Search for the cell housing the specified text and yield its (X, Y) center coordinate. 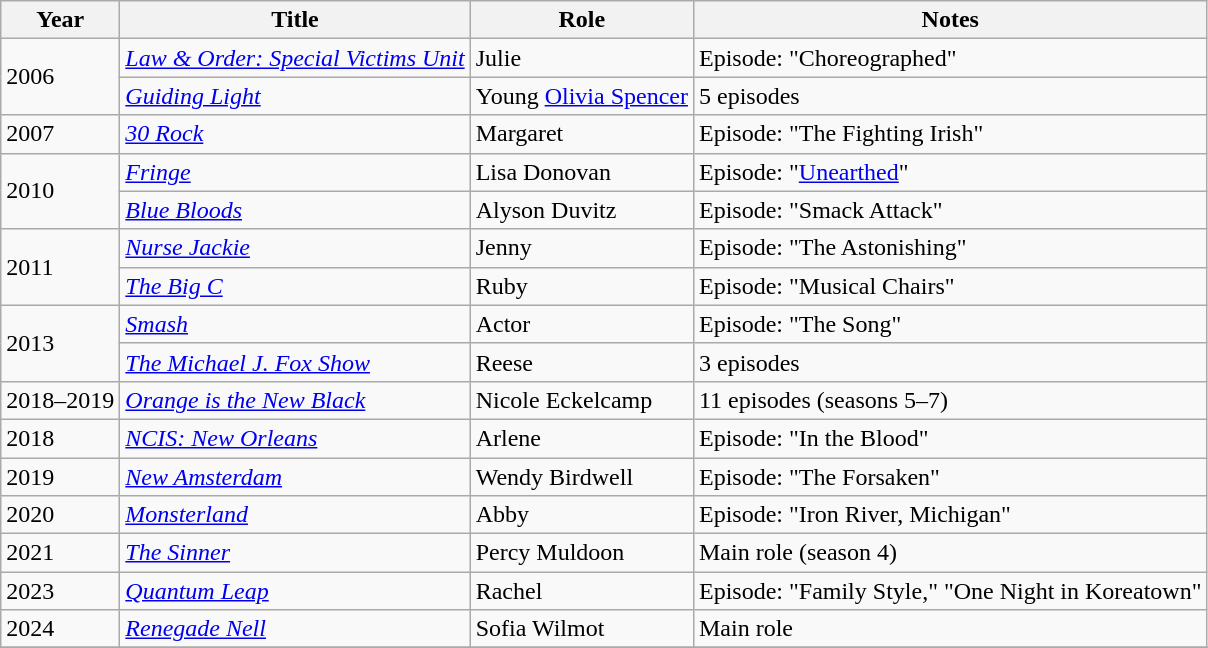
Main role (season 4) (950, 553)
2020 (60, 515)
Abby (582, 515)
Renegade Nell (295, 629)
Julie (582, 58)
Title (295, 20)
Orange is the New Black (295, 400)
Episode: "Smack Attack" (950, 210)
Episode: "Iron River, Michigan" (950, 515)
2013 (60, 343)
Smash (295, 324)
Episode: "The Fighting Irish" (950, 134)
Episode: "Musical Chairs" (950, 286)
2006 (60, 77)
Jenny (582, 248)
2023 (60, 591)
Episode: "Choreographed" (950, 58)
Sofia Wilmot (582, 629)
Monsterland (295, 515)
The Sinner (295, 553)
Wendy Birdwell (582, 477)
Margaret (582, 134)
2011 (60, 267)
Year (60, 20)
Main role (950, 629)
2024 (60, 629)
2021 (60, 553)
Blue Bloods (295, 210)
Percy Muldoon (582, 553)
Role (582, 20)
2007 (60, 134)
Episode: "In the Blood" (950, 438)
11 episodes (seasons 5–7) (950, 400)
NCIS: New Orleans (295, 438)
2019 (60, 477)
The Big C (295, 286)
2010 (60, 191)
Young Olivia Spencer (582, 96)
Guiding Light (295, 96)
5 episodes (950, 96)
Quantum Leap (295, 591)
Law & Order: Special Victims Unit (295, 58)
Reese (582, 362)
New Amsterdam (295, 477)
Alyson Duvitz (582, 210)
Nurse Jackie (295, 248)
2018–2019 (60, 400)
Episode: "Unearthed" (950, 172)
3 episodes (950, 362)
Lisa Donovan (582, 172)
Notes (950, 20)
30 Rock (295, 134)
Episode: "The Song" (950, 324)
Episode: "Family Style," "One Night in Koreatown" (950, 591)
Nicole Eckelcamp (582, 400)
Episode: "The Forsaken" (950, 477)
Ruby (582, 286)
The Michael J. Fox Show (295, 362)
Actor (582, 324)
Arlene (582, 438)
Fringe (295, 172)
Episode: "The Astonishing" (950, 248)
2018 (60, 438)
Rachel (582, 591)
